Locate the cell with the specified text and output its [x, y] center coordinate. 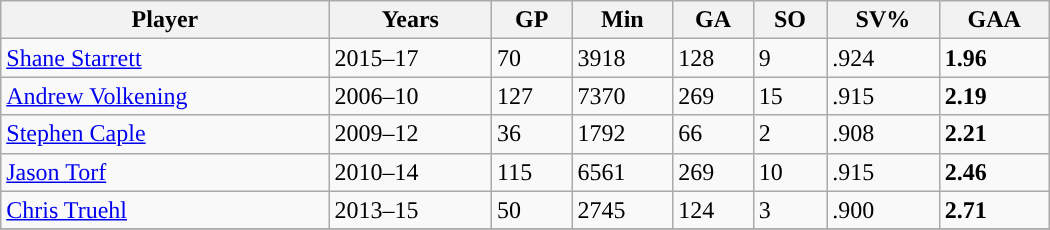
2006–10 [410, 96]
Jason Torf [165, 172]
Andrew Volkening [165, 96]
2.19 [994, 96]
.908 [883, 134]
15 [790, 96]
2 [790, 134]
GAA [994, 20]
66 [713, 134]
2745 [622, 210]
Chris Truehl [165, 210]
1792 [622, 134]
Min [622, 20]
115 [532, 172]
2009–12 [410, 134]
Stephen Caple [165, 134]
GP [532, 20]
6561 [622, 172]
SV% [883, 20]
128 [713, 58]
1.96 [994, 58]
3 [790, 210]
124 [713, 210]
2010–14 [410, 172]
7370 [622, 96]
Player [165, 20]
3918 [622, 58]
2.21 [994, 134]
9 [790, 58]
127 [532, 96]
.924 [883, 58]
36 [532, 134]
2.71 [994, 210]
2015–17 [410, 58]
Shane Starrett [165, 58]
2013–15 [410, 210]
Years [410, 20]
GA [713, 20]
70 [532, 58]
50 [532, 210]
.900 [883, 210]
2.46 [994, 172]
10 [790, 172]
SO [790, 20]
